Return [X, Y] of the center of cell containing provided text 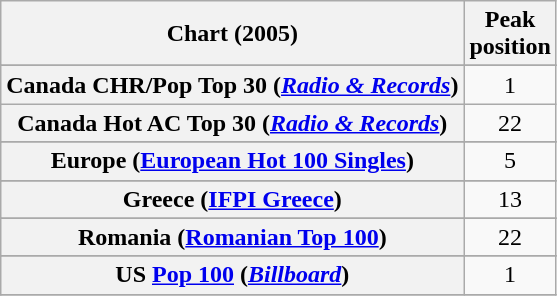
5 [510, 161]
Greece (IFPI Greece) [232, 199]
Canada Hot AC Top 30 (Radio & Records) [232, 123]
Peakposition [510, 34]
Romania (Romanian Top 100) [232, 237]
US Pop 100 (Billboard) [232, 275]
Europe (European Hot 100 Singles) [232, 161]
Canada CHR/Pop Top 30 (Radio & Records) [232, 85]
13 [510, 199]
Chart (2005) [232, 34]
